Provide the (x, y) coordinate of the cell's center where the given text is located.  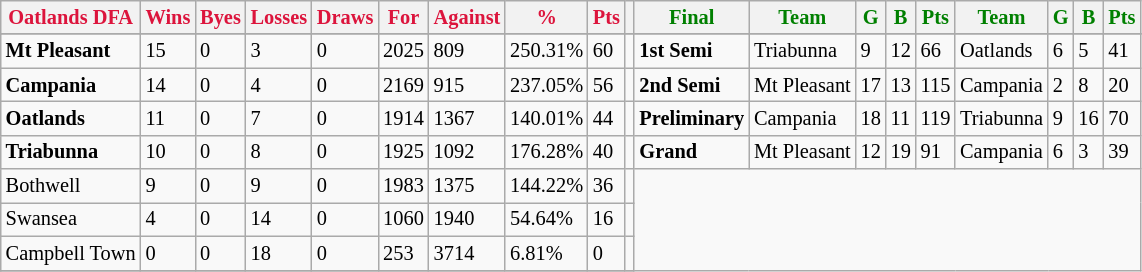
6.81% (546, 253)
176.28% (546, 152)
1983 (403, 186)
115 (936, 85)
7 (279, 118)
2 (1061, 85)
1375 (468, 186)
144.22% (546, 186)
41 (1122, 51)
Grand (692, 152)
3714 (468, 253)
809 (468, 51)
44 (606, 118)
Byes (220, 17)
13 (901, 85)
40 (606, 152)
Campbell Town (71, 253)
Against (468, 17)
119 (936, 118)
1st Semi (692, 51)
1914 (403, 118)
5 (1088, 51)
56 (606, 85)
2025 (403, 51)
91 (936, 152)
1060 (403, 219)
17 (871, 85)
1940 (468, 219)
70 (1122, 118)
54.64% (546, 219)
15 (168, 51)
19 (901, 152)
915 (468, 85)
1092 (468, 152)
20 (1122, 85)
140.01% (546, 118)
250.31% (546, 51)
39 (1122, 152)
1367 (468, 118)
2169 (403, 85)
60 (606, 51)
Oatlands DFA (71, 17)
Losses (279, 17)
237.05% (546, 85)
66 (936, 51)
% (546, 17)
2nd Semi (692, 85)
For (403, 17)
Draws (345, 17)
36 (606, 186)
10 (168, 152)
1925 (403, 152)
Final (692, 17)
Swansea (71, 219)
253 (403, 253)
Bothwell (71, 186)
Wins (168, 17)
Preliminary (692, 118)
